Return the [x, y] coordinate for the center point of the cell that contains the specified text.  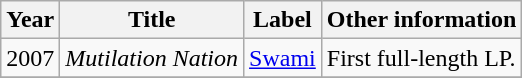
Swami [283, 58]
Label [283, 20]
2007 [30, 58]
First full-length LP. [422, 58]
Year [30, 20]
Other information [422, 20]
Title [152, 20]
Mutilation Nation [152, 58]
